Provide the [X, Y] coordinate of the cell's center where the given text is located.  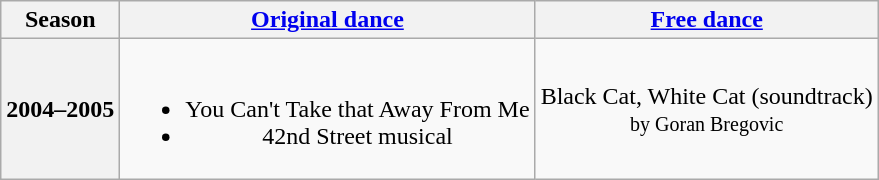
2004–2005 [60, 109]
Season [60, 20]
Original dance [328, 20]
Free dance [706, 20]
You Can't Take that Away From Me42nd Street musical [328, 109]
Black Cat, White Cat (soundtrack) by Goran Bregovic [706, 109]
